Return the [X, Y] coordinate for the center point of the cell that contains the specified text.  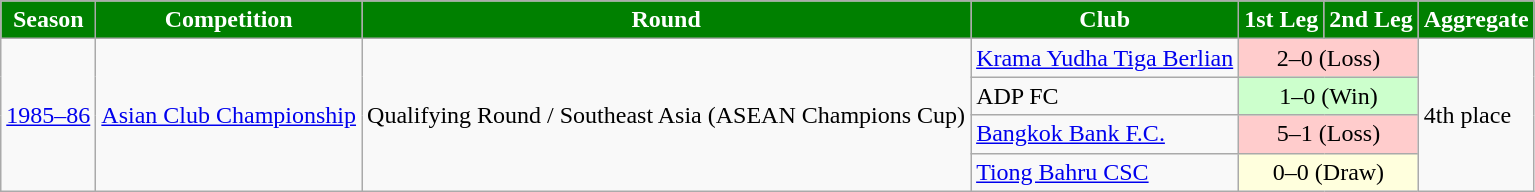
Bangkok Bank F.C. [1105, 134]
5–1 (Loss) [1328, 134]
4th place [1476, 115]
2–0 (Loss) [1328, 58]
Qualifying Round / Southeast Asia (ASEAN Champions Cup) [666, 115]
1st Leg [1282, 20]
Aggregate [1476, 20]
Competition [229, 20]
Season [48, 20]
Krama Yudha Tiga Berlian [1105, 58]
1985–86 [48, 115]
2nd Leg [1371, 20]
Asian Club Championship [229, 115]
Tiong Bahru CSC [1105, 172]
1–0 (Win) [1328, 96]
Round [666, 20]
0–0 (Draw) [1328, 172]
ADP FC [1105, 96]
Club [1105, 20]
